Determine the (X, Y) coordinate at the center of the cell enclosing the given text.  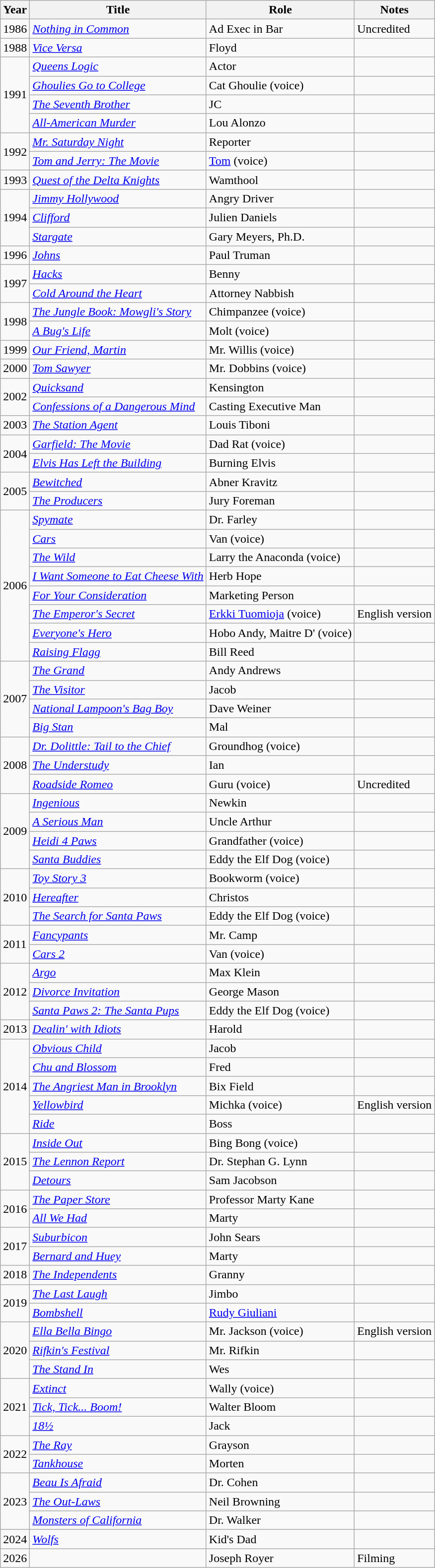
The Angriest Man in Brooklyn (118, 1086)
Heidi 4 Paws (118, 841)
Confessions of a Dangerous Mind (118, 406)
1988 (15, 48)
Bombshell (118, 1313)
Ride (118, 1124)
2015 (15, 1161)
The Search for Santa Paws (118, 916)
Larry the Anaconda (voice) (280, 558)
Clifford (118, 217)
Hacks (118, 274)
Molt (voice) (280, 331)
Kid's Dad (280, 1539)
The Stand In (118, 1369)
Fred (280, 1067)
2000 (15, 369)
Abner Kravitz (280, 482)
Hobo Andy, Maitre D' (voice) (280, 633)
For Your Consideration (118, 595)
Mr. Dobbins (voice) (280, 369)
Cars (118, 538)
The Seventh Brother (118, 104)
Chu and Blossom (118, 1067)
Role (280, 10)
Dr. Dolittle: Tail to the Chief (118, 746)
Guru (voice) (280, 784)
Mr. Jackson (voice) (280, 1331)
18½ (118, 1426)
Queens Logic (118, 66)
Wolfs (118, 1539)
Joseph Royer (280, 1558)
Beau Is Afraid (118, 1483)
Jury Foreman (280, 501)
Marketing Person (280, 595)
2014 (15, 1086)
Tom Sawyer (118, 369)
The Ray (118, 1445)
All We Had (118, 1218)
2009 (15, 831)
Michka (voice) (280, 1105)
The Grand (118, 671)
George Mason (280, 992)
1994 (15, 217)
Boss (280, 1124)
1997 (15, 284)
Uncle Arthur (280, 821)
Professor Marty Kane (280, 1199)
Louis Tiboni (280, 425)
Mr. Willis (voice) (280, 350)
Bill Reed (280, 652)
Wally (voice) (280, 1388)
Angry Driver (280, 198)
Dealin' with Idiots (118, 1029)
Elvis Has Left the Building (118, 463)
The Out-Laws (118, 1502)
Morten (280, 1464)
Mr. Camp (280, 935)
2003 (15, 425)
Max Klein (280, 973)
Santa Buddies (118, 860)
2004 (15, 453)
Groundhog (voice) (280, 746)
1999 (15, 350)
Title (118, 10)
I Want Someone to Eat Cheese With (118, 576)
Johns (118, 255)
Argo (118, 973)
2022 (15, 1454)
Everyone's Hero (118, 633)
2006 (15, 585)
Erkki Tuomioja (voice) (280, 614)
Nothing in Common (118, 29)
1991 (15, 95)
Mr. Rifkin (280, 1350)
Garfield: The Movie (118, 444)
Detours (118, 1181)
The Lennon Report (118, 1162)
Spymate (118, 519)
Dr. Walker (280, 1520)
Wamthool (280, 180)
2005 (15, 491)
The Understudy (118, 765)
1993 (15, 180)
Divorce Invitation (118, 992)
Year (15, 10)
2013 (15, 1029)
Newkin (280, 803)
JC (280, 104)
1986 (15, 29)
Actor (280, 66)
2019 (15, 1303)
Stargate (118, 237)
Quest of the Delta Knights (118, 180)
Dr. Cohen (280, 1483)
Fancypants (118, 935)
Gary Meyers, Ph.D. (280, 237)
Lou Alonzo (280, 123)
Floyd (280, 48)
Reporter (280, 142)
Chimpanzee (voice) (280, 312)
Santa Paws 2: The Santa Pups (118, 1010)
Roadside Romeo (118, 784)
Inside Out (118, 1142)
2024 (15, 1539)
1996 (15, 255)
Dr. Stephan G. Lynn (280, 1162)
Casting Executive Man (280, 406)
Extinct (118, 1388)
Harold (280, 1029)
Rifkin's Festival (118, 1350)
Suburbicon (118, 1237)
Filming (394, 1558)
Tankhouse (118, 1464)
Andy Andrews (280, 671)
The Wild (118, 558)
John Sears (280, 1237)
Benny (280, 274)
2017 (15, 1247)
Sam Jacobson (280, 1181)
2023 (15, 1502)
Herb Hope (280, 576)
Paul Truman (280, 255)
Monsters of California (118, 1520)
Jack (280, 1426)
Ian (280, 765)
2012 (15, 992)
Dr. Farley (280, 519)
2018 (15, 1275)
The Producers (118, 501)
Dad Rat (voice) (280, 444)
Tick, Tick... Boom! (118, 1407)
Bing Bong (voice) (280, 1142)
Bookworm (voice) (280, 878)
Obvious Child (118, 1048)
Ad Exec in Bar (280, 29)
2026 (15, 1558)
Granny (280, 1275)
2002 (15, 397)
The Jungle Book: Mowgli's Story (118, 312)
The Station Agent (118, 425)
Hereafter (118, 897)
Rudy Giuliani (280, 1313)
Grayson (280, 1445)
The Last Laugh (118, 1294)
All-American Murder (118, 123)
2011 (15, 944)
Bix Field (280, 1086)
Tom and Jerry: The Movie (118, 161)
2008 (15, 765)
Toy Story 3 (118, 878)
Wes (280, 1369)
Ghoulies Go to College (118, 85)
A Serious Man (118, 821)
Christos (280, 897)
The Emperor's Secret (118, 614)
Cars 2 (118, 954)
2010 (15, 897)
Big Stan (118, 727)
Jimbo (280, 1294)
Notes (394, 10)
Attorney Nabbish (280, 293)
The Visitor (118, 690)
Dave Weiner (280, 708)
Julien Daniels (280, 217)
Jimmy Hollywood (118, 198)
Mr. Saturday Night (118, 142)
1998 (15, 321)
Vice Versa (118, 48)
Bewitched (118, 482)
The Paper Store (118, 1199)
Walter Bloom (280, 1407)
National Lampoon's Bag Boy (118, 708)
Our Friend, Martin (118, 350)
Yellowbird (118, 1105)
Ingenious (118, 803)
Ella Bella Bingo (118, 1331)
Cold Around the Heart (118, 293)
The Independents (118, 1275)
A Bug's Life (118, 331)
2020 (15, 1350)
2007 (15, 699)
Cat Ghoulie (voice) (280, 85)
Kensington (280, 387)
Grandfather (voice) (280, 841)
Raising Flagg (118, 652)
Bernard and Huey (118, 1256)
Quicksand (118, 387)
Burning Elvis (280, 463)
2016 (15, 1209)
Mal (280, 727)
1992 (15, 151)
Neil Browning (280, 1502)
Tom (voice) (280, 161)
2021 (15, 1407)
